Detect which cell encompasses the target text, then output its [X, Y] center coordinate. 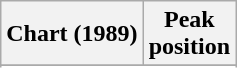
Peakposition [189, 34]
Chart (1989) [72, 34]
